Detect which cell encompasses the target text, then output its (x, y) center coordinate. 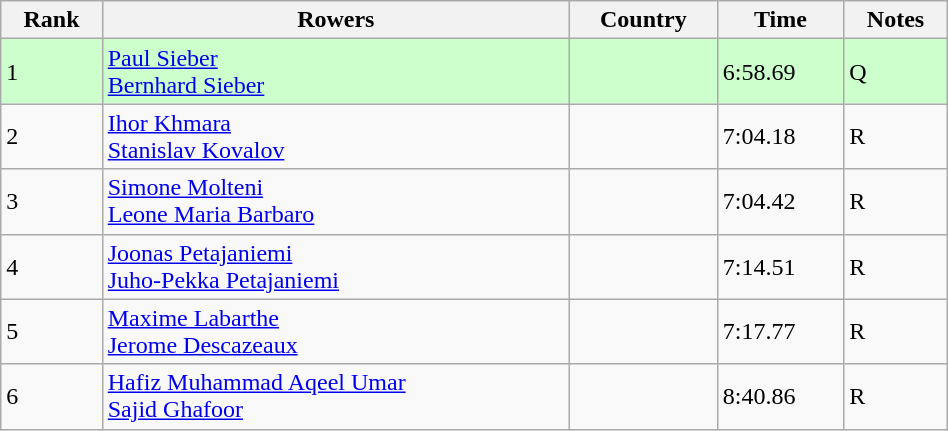
Simone MolteniLeone Maria Barbaro (336, 202)
Rowers (336, 20)
7:14.51 (780, 266)
6:58.69 (780, 72)
7:04.42 (780, 202)
Maxime LabartheJerome Descazeaux (336, 332)
1 (52, 72)
Paul SieberBernhard Sieber (336, 72)
Notes (896, 20)
5 (52, 332)
Rank (52, 20)
Q (896, 72)
3 (52, 202)
Ihor KhmaraStanislav Kovalov (336, 136)
Hafiz Muhammad Aqeel UmarSajid Ghafoor (336, 396)
8:40.86 (780, 396)
4 (52, 266)
Country (643, 20)
7:04.18 (780, 136)
6 (52, 396)
Time (780, 20)
7:17.77 (780, 332)
Joonas PetajaniemiJuho-Pekka Petajaniemi (336, 266)
2 (52, 136)
